Return (x, y) of the center of cell containing provided text 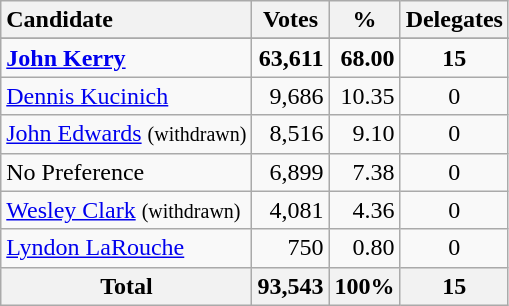
Candidate (126, 20)
John Edwards (withdrawn) (126, 134)
6,899 (290, 172)
68.00 (364, 58)
Delegates (454, 20)
93,543 (290, 286)
9.10 (364, 134)
Total (126, 286)
9,686 (290, 96)
John Kerry (126, 58)
63,611 (290, 58)
4.36 (364, 210)
Votes (290, 20)
8,516 (290, 134)
Wesley Clark (withdrawn) (126, 210)
10.35 (364, 96)
100% (364, 286)
% (364, 20)
7.38 (364, 172)
Dennis Kucinich (126, 96)
Lyndon LaRouche (126, 248)
No Preference (126, 172)
750 (290, 248)
0.80 (364, 248)
4,081 (290, 210)
